For the text-containing cell, return its midpoint in (X, Y) coordinate format. 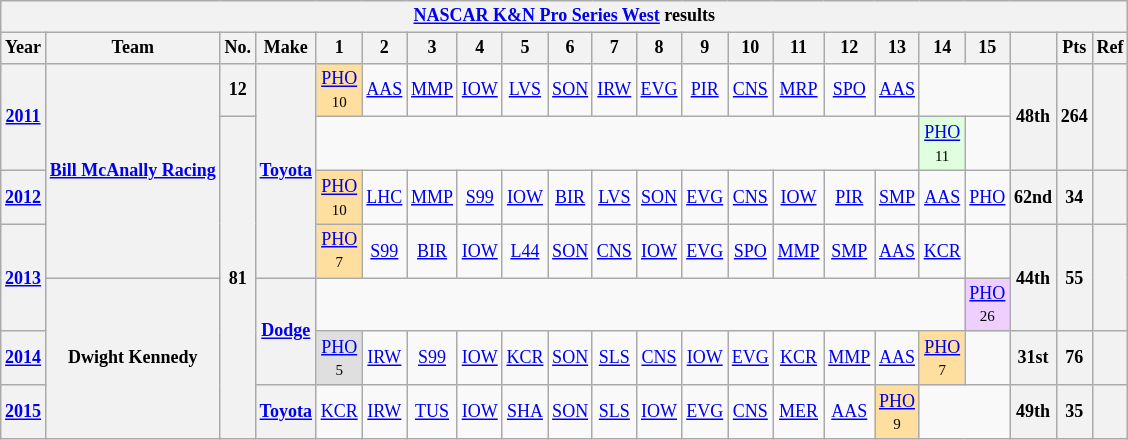
PHO9 (898, 412)
35 (1074, 412)
Make (286, 48)
11 (798, 48)
TUS (432, 412)
9 (705, 48)
Year (24, 48)
49th (1034, 412)
MRP (798, 90)
Ref (1110, 48)
L44 (525, 251)
14 (942, 48)
PHO (988, 197)
264 (1074, 116)
PHO5 (339, 358)
Bill McAnally Racing (132, 170)
48th (1034, 116)
MER (798, 412)
LHC (384, 197)
Team (132, 48)
Dwight Kennedy (132, 358)
81 (238, 278)
No. (238, 48)
15 (988, 48)
55 (1074, 278)
2011 (24, 116)
7 (614, 48)
1 (339, 48)
62nd (1034, 197)
5 (525, 48)
Pts (1074, 48)
13 (898, 48)
76 (1074, 358)
2014 (24, 358)
PHO26 (988, 305)
NASCAR K&N Pro Series West results (564, 16)
2015 (24, 412)
4 (480, 48)
2 (384, 48)
3 (432, 48)
Dodge (286, 332)
2012 (24, 197)
PHO11 (942, 144)
31st (1034, 358)
2013 (24, 278)
34 (1074, 197)
SHA (525, 412)
44th (1034, 278)
6 (570, 48)
8 (659, 48)
10 (751, 48)
